Capture the cell that displays the provided text and extract its (x, y) central coordinate. 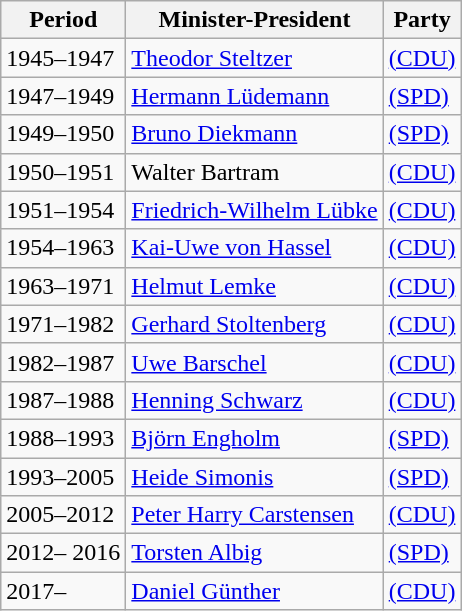
1945–1947 (64, 58)
Torsten Albig (254, 553)
Hermann Lüdemann (254, 96)
Peter Harry Carstensen (254, 515)
2005–2012 (64, 515)
1971–1982 (64, 324)
Henning Schwarz (254, 400)
1963–1971 (64, 286)
1993–2005 (64, 477)
Walter Bartram (254, 172)
Uwe Barschel (254, 362)
Party (422, 20)
1954–1963 (64, 248)
Bruno Diekmann (254, 134)
1988–1993 (64, 438)
Kai-Uwe von Hassel (254, 248)
1951–1954 (64, 210)
Gerhard Stoltenberg (254, 324)
1982–1987 (64, 362)
1987–1988 (64, 400)
Heide Simonis (254, 477)
1947–1949 (64, 96)
2012– 2016 (64, 553)
2017– (64, 591)
Period (64, 20)
Helmut Lemke (254, 286)
Björn Engholm (254, 438)
Minister-President (254, 20)
Theodor Steltzer (254, 58)
1949–1950 (64, 134)
1950–1951 (64, 172)
Daniel Günther (254, 591)
Friedrich-Wilhelm Lübke (254, 210)
